Return [X, Y] of the center of cell containing provided text 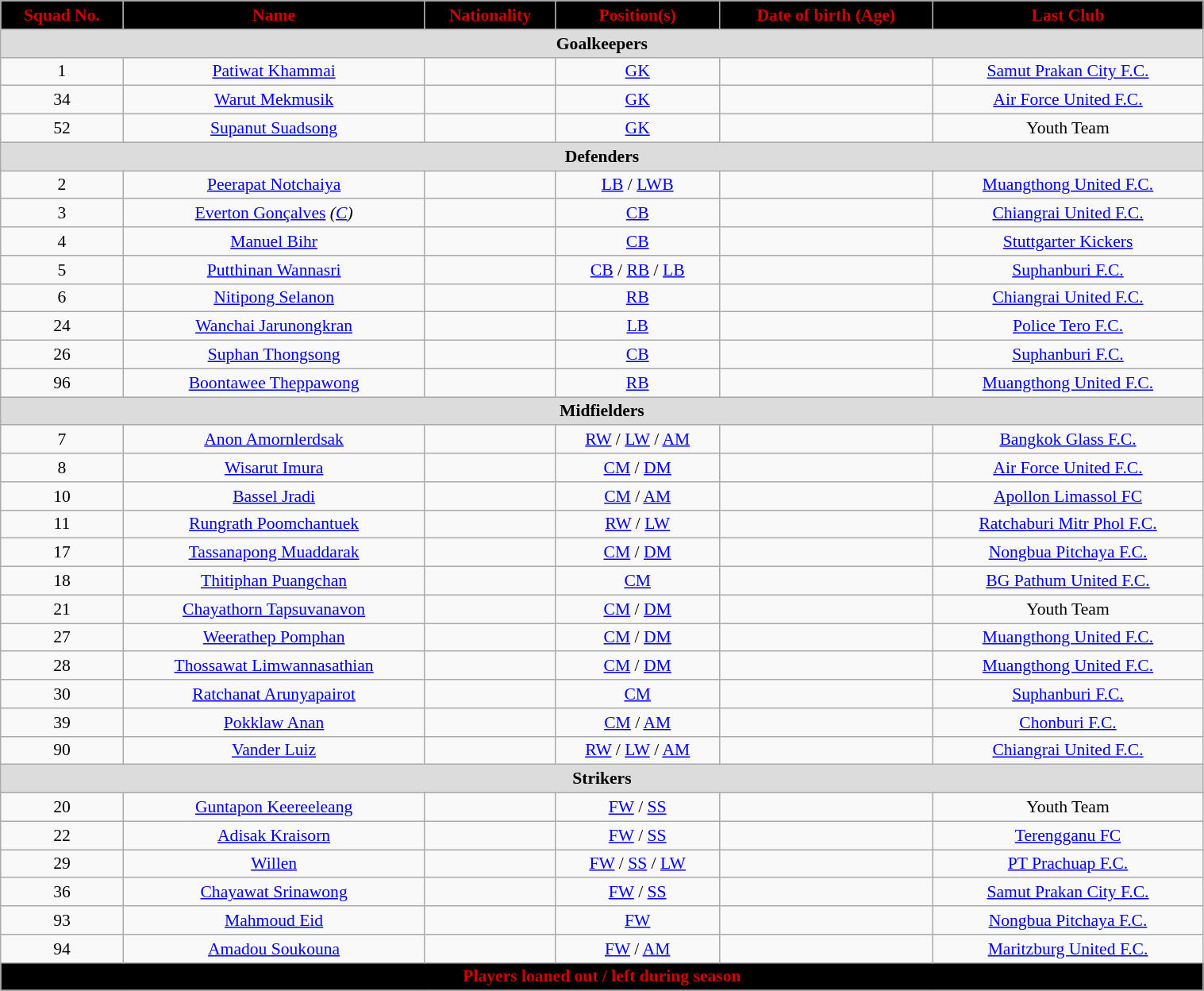
10 [62, 496]
Ratchanat Arunyapairot [274, 694]
Bassel Jradi [274, 496]
Defenders [602, 156]
Bangkok Glass F.C. [1068, 440]
90 [62, 750]
93 [62, 920]
8 [62, 468]
Wanchai Jarunongkran [274, 326]
Apollon Limassol FC [1068, 496]
Nitipong Selanon [274, 298]
Chayawat Srinawong [274, 893]
Date of birth (Age) [826, 15]
Supanut Suadsong [274, 129]
Rungrath Poomchantuek [274, 524]
Putthinan Wannasri [274, 270]
28 [62, 666]
24 [62, 326]
Thitiphan Puangchan [274, 581]
Strikers [602, 779]
36 [62, 893]
Chonburi F.C. [1068, 723]
Pokklaw Anan [274, 723]
4 [62, 241]
LB / LWB [638, 185]
RW / LW [638, 524]
Ratchaburi Mitr Phol F.C. [1068, 524]
PT Prachuap F.C. [1068, 864]
Terengganu FC [1068, 835]
Patiwat Khammai [274, 71]
FW [638, 920]
20 [62, 808]
Squad No. [62, 15]
3 [62, 214]
Maritzburg United F.C. [1068, 949]
17 [62, 553]
Everton Gonçalves (C) [274, 214]
52 [62, 129]
27 [62, 638]
FW / SS / LW [638, 864]
Last Club [1068, 15]
18 [62, 581]
LB [638, 326]
Guntapon Keereeleang [274, 808]
Goalkeepers [602, 44]
CB / RB / LB [638, 270]
Weerathep Pomphan [274, 638]
26 [62, 355]
11 [62, 524]
7 [62, 440]
Willen [274, 864]
Suphan Thongsong [274, 355]
39 [62, 723]
Anon Amornlerdsak [274, 440]
Chayathorn Tapsuvanavon [274, 609]
34 [62, 100]
Stuttgarter Kickers [1068, 241]
Players loaned out / left during season [602, 977]
Manuel Bihr [274, 241]
Midfielders [602, 411]
2 [62, 185]
6 [62, 298]
Vander Luiz [274, 750]
Wisarut Imura [274, 468]
Boontawee Theppawong [274, 383]
5 [62, 270]
30 [62, 694]
22 [62, 835]
Police Tero F.C. [1068, 326]
29 [62, 864]
96 [62, 383]
Amadou Soukouna [274, 949]
FW / AM [638, 949]
21 [62, 609]
Peerapat Notchaiya [274, 185]
94 [62, 949]
Warut Mekmusik [274, 100]
1 [62, 71]
Nationality [490, 15]
Name [274, 15]
Adisak Kraisorn [274, 835]
Tassanapong Muaddarak [274, 553]
Thossawat Limwannasathian [274, 666]
Mahmoud Eid [274, 920]
BG Pathum United F.C. [1068, 581]
Position(s) [638, 15]
